Capture the cell that displays the provided text and extract its [x, y] central coordinate. 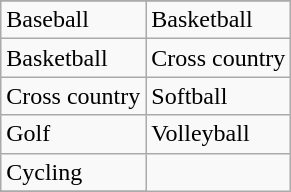
Golf [74, 134]
Softball [218, 96]
Volleyball [218, 134]
Baseball [74, 20]
Cycling [74, 172]
